Return the (X, Y) coordinate for the center point of the cell that contains the specified text.  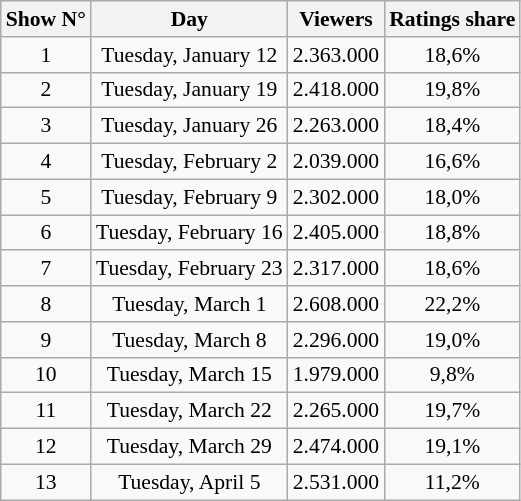
11,2% (452, 482)
2.265.000 (336, 411)
9 (46, 340)
2.405.000 (336, 233)
2.302.000 (336, 197)
2.418.000 (336, 90)
1.979.000 (336, 375)
3 (46, 126)
12 (46, 447)
Show N° (46, 19)
13 (46, 482)
2.531.000 (336, 482)
2 (46, 90)
Tuesday, January 19 (190, 90)
18,0% (452, 197)
Tuesday, March 22 (190, 411)
2.317.000 (336, 269)
6 (46, 233)
Tuesday, March 29 (190, 447)
5 (46, 197)
11 (46, 411)
2.474.000 (336, 447)
8 (46, 304)
Tuesday, February 16 (190, 233)
Day (190, 19)
Tuesday, January 26 (190, 126)
4 (46, 162)
Tuesday, March 1 (190, 304)
1 (46, 55)
2.296.000 (336, 340)
2.608.000 (336, 304)
18,4% (452, 126)
Tuesday, March 8 (190, 340)
19,8% (452, 90)
16,6% (452, 162)
9,8% (452, 375)
2.039.000 (336, 162)
22,2% (452, 304)
Tuesday, February 23 (190, 269)
2.363.000 (336, 55)
Tuesday, January 12 (190, 55)
Tuesday, February 2 (190, 162)
2.263.000 (336, 126)
19,1% (452, 447)
10 (46, 375)
Viewers (336, 19)
19,0% (452, 340)
18,8% (452, 233)
Tuesday, March 15 (190, 375)
Ratings share (452, 19)
19,7% (452, 411)
Tuesday, April 5 (190, 482)
Tuesday, February 9 (190, 197)
7 (46, 269)
